Detect which cell encompasses the target text, then output its (X, Y) center coordinate. 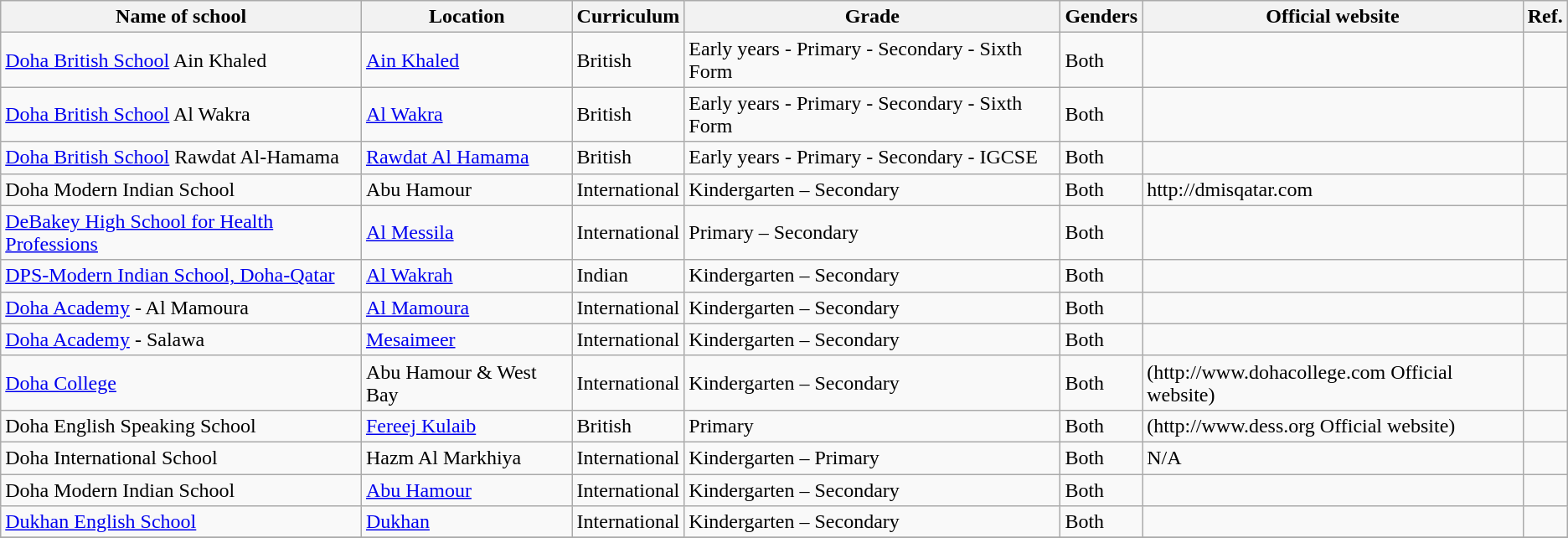
Location (467, 17)
Ref. (1545, 17)
http://dmisqatar.com (1333, 189)
Doha College (181, 382)
Kindergarten – Primary (873, 458)
Al Mamoura (467, 308)
Official website (1333, 17)
(http://www.dohacollege.com Official website) (1333, 382)
Curriculum (628, 17)
Doha Academy - Al Mamoura (181, 308)
Abu Hamour & West Bay (467, 382)
Name of school (181, 17)
Mesaimeer (467, 339)
Early years - Primary - Secondary - IGCSE (873, 158)
Doha British School Ain Khaled (181, 60)
Primary – Secondary (873, 233)
Ain Khaled (467, 60)
Doha Academy - Salawa (181, 339)
Grade (873, 17)
Indian (628, 276)
Al Wakra (467, 114)
Doha British School Rawdat Al-Hamama (181, 158)
Genders (1101, 17)
Al Messila (467, 233)
Hazm Al Markhiya (467, 458)
Al Wakrah (467, 276)
Dukhan (467, 522)
DeBakey High School for Health Professions (181, 233)
(http://www.dess.org Official website) (1333, 426)
Fereej Kulaib (467, 426)
Dukhan English School (181, 522)
Doha International School (181, 458)
Doha British School Al Wakra (181, 114)
DPS-Modern Indian School, Doha-Qatar (181, 276)
N/A (1333, 458)
Rawdat Al Hamama (467, 158)
Primary (873, 426)
Doha English Speaking School (181, 426)
